Search for the cell housing the specified text and yield its (x, y) center coordinate. 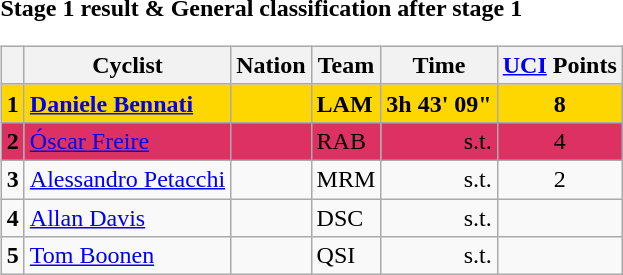
Alessandro Petacchi (127, 179)
MRM (346, 179)
Tom Boonen (127, 256)
Cyclist (127, 65)
DSC (346, 217)
8 (560, 103)
Team (346, 65)
LAM (346, 103)
3 (12, 179)
Nation (271, 65)
Allan Davis (127, 217)
1 (12, 103)
UCI Points (560, 65)
Time (439, 65)
Daniele Bennati (127, 103)
5 (12, 256)
Óscar Freire (127, 141)
3h 43' 09" (439, 103)
RAB (346, 141)
QSI (346, 256)
